For the text-containing cell, return its midpoint in [x, y] coordinate format. 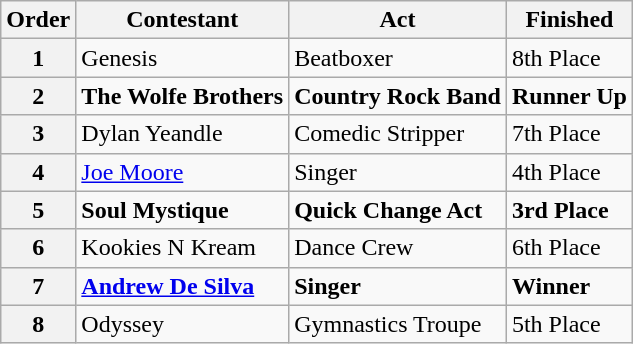
8th Place [569, 58]
Odyssey [182, 324]
The Wolfe Brothers [182, 96]
Dance Crew [398, 248]
Order [38, 20]
Comedic Stripper [398, 134]
Country Rock Band [398, 96]
Finished [569, 20]
Winner [569, 286]
2 [38, 96]
3rd Place [569, 210]
Joe Moore [182, 172]
Quick Change Act [398, 210]
Andrew De Silva [182, 286]
1 [38, 58]
Act [398, 20]
7th Place [569, 134]
Soul Mystique [182, 210]
Genesis [182, 58]
7 [38, 286]
3 [38, 134]
5th Place [569, 324]
4 [38, 172]
Contestant [182, 20]
4th Place [569, 172]
8 [38, 324]
Beatboxer [398, 58]
Runner Up [569, 96]
Kookies N Kream [182, 248]
6 [38, 248]
5 [38, 210]
Gymnastics Troupe [398, 324]
6th Place [569, 248]
Dylan Yeandle [182, 134]
